Search for the cell housing the specified text and yield its (x, y) center coordinate. 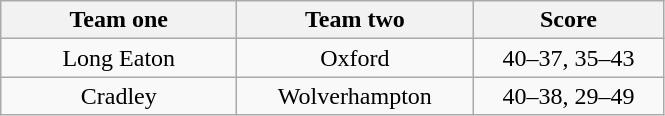
Long Eaton (119, 58)
Wolverhampton (355, 96)
40–37, 35–43 (568, 58)
Team two (355, 20)
Oxford (355, 58)
40–38, 29–49 (568, 96)
Score (568, 20)
Cradley (119, 96)
Team one (119, 20)
